Output the (X, Y) coordinate of the center of the cell containing the given text.  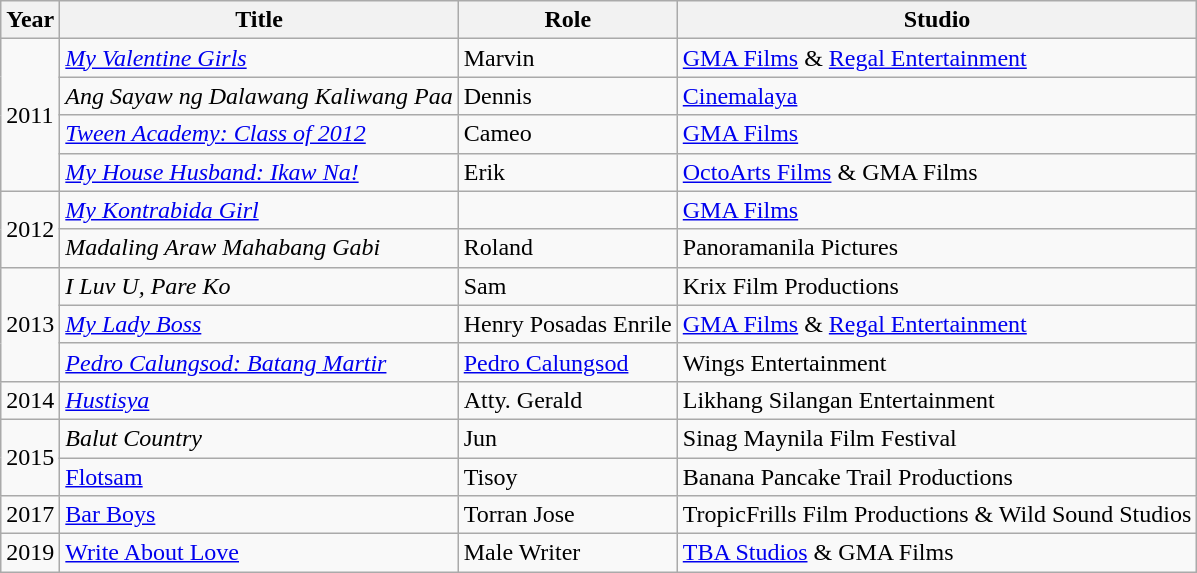
2017 (30, 515)
Krix Film Productions (937, 286)
Torran Jose (568, 515)
Jun (568, 438)
2011 (30, 115)
Cinemalaya (937, 96)
TropicFrills Film Productions & Wild Sound Studios (937, 515)
Balut Country (259, 438)
My Lady Boss (259, 324)
TBA Studios & GMA Films (937, 553)
Role (568, 20)
Wings Entertainment (937, 362)
Bar Boys (259, 515)
Banana Pancake Trail Productions (937, 477)
I Luv U, Pare Ko (259, 286)
Dennis (568, 96)
2012 (30, 229)
Pedro Calungsod: Batang Martir (259, 362)
My House Husband: Ikaw Na! (259, 172)
2019 (30, 553)
Likhang Silangan Entertainment (937, 400)
Tisoy (568, 477)
Madaling Araw Mahabang Gabi (259, 248)
Marvin (568, 58)
Roland (568, 248)
2015 (30, 457)
My Valentine Girls (259, 58)
Year (30, 20)
Studio (937, 20)
Write About Love (259, 553)
Hustisya (259, 400)
Title (259, 20)
Ang Sayaw ng Dalawang Kaliwang Paa (259, 96)
Tween Academy: Class of 2012 (259, 134)
Flotsam (259, 477)
Cameo (568, 134)
Panoramanila Pictures (937, 248)
Erik (568, 172)
2014 (30, 400)
Henry Posadas Enrile (568, 324)
Pedro Calungsod (568, 362)
Sam (568, 286)
Atty. Gerald (568, 400)
2013 (30, 324)
My Kontrabida Girl (259, 210)
Sinag Maynila Film Festival (937, 438)
OctoArts Films & GMA Films (937, 172)
Male Writer (568, 553)
